Locate the cell with the specified text and output its [x, y] center coordinate. 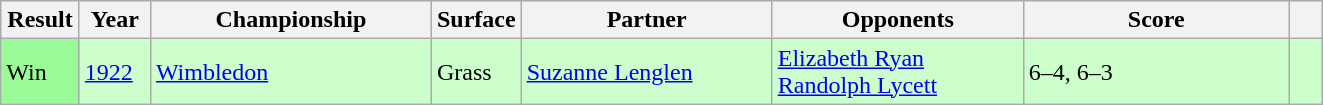
Championship [290, 20]
Suzanne Lenglen [646, 72]
Year [114, 20]
Result [40, 20]
6–4, 6–3 [1156, 72]
Opponents [898, 20]
Win [40, 72]
Wimbledon [290, 72]
Score [1156, 20]
Elizabeth Ryan Randolph Lycett [898, 72]
Surface [476, 20]
Grass [476, 72]
Partner [646, 20]
1922 [114, 72]
